Search for the cell housing the specified text and yield its (X, Y) center coordinate. 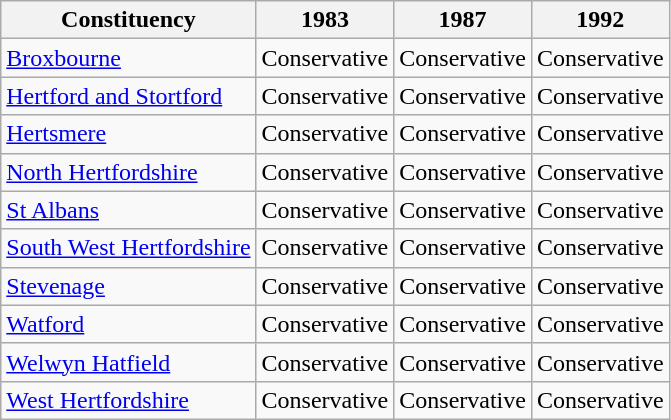
North Hertfordshire (128, 172)
Hertford and Stortford (128, 96)
Stevenage (128, 286)
1992 (600, 20)
Welwyn Hatfield (128, 362)
Hertsmere (128, 134)
St Albans (128, 210)
West Hertfordshire (128, 400)
South West Hertfordshire (128, 248)
1987 (463, 20)
Watford (128, 324)
Broxbourne (128, 58)
Constituency (128, 20)
1983 (325, 20)
